From the cell containing the given text, extract its center point as [x, y] coordinate. 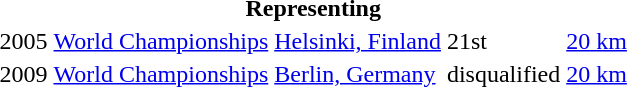
World Championships [161, 41]
Helsinki, Finland [358, 41]
21st [503, 41]
